Identify which cell holds the provided text, then report its (x, y) central coordinate. 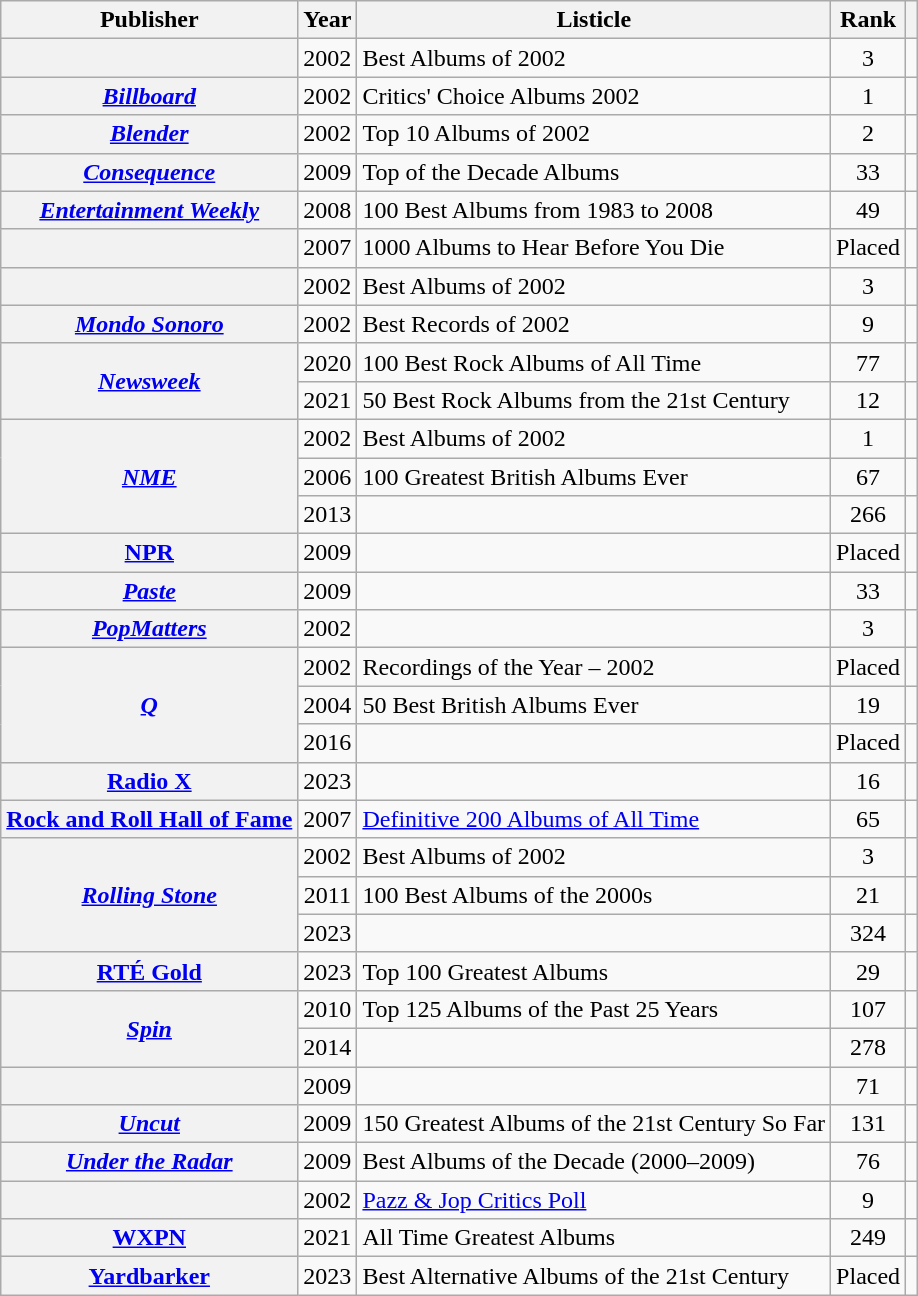
100 Best Rock Albums of All Time (594, 362)
RTÉ Gold (150, 971)
Mondo Sonoro (150, 324)
Paste (150, 591)
2016 (328, 743)
Yardbarker (150, 1276)
2014 (328, 1047)
NPR (150, 553)
77 (868, 362)
Definitive 200 Albums of All Time (594, 819)
Pazz & Jop Critics Poll (594, 1200)
2020 (328, 362)
Q (150, 705)
Rolling Stone (150, 895)
2 (868, 134)
107 (868, 1009)
278 (868, 1047)
Uncut (150, 1124)
NME (150, 476)
29 (868, 971)
1000 Albums to Hear Before You Die (594, 248)
100 Best Albums of the 2000s (594, 895)
2011 (328, 895)
100 Best Albums from 1983 to 2008 (594, 210)
324 (868, 933)
2004 (328, 705)
Recordings of the Year – 2002 (594, 667)
76 (868, 1162)
21 (868, 895)
2010 (328, 1009)
Rank (868, 20)
Consequence (150, 172)
Critics' Choice Albums 2002 (594, 96)
2008 (328, 210)
Newsweek (150, 381)
Spin (150, 1028)
Top of the Decade Albums (594, 172)
19 (868, 705)
WXPN (150, 1238)
Best Alternative Albums of the 21st Century (594, 1276)
65 (868, 819)
266 (868, 515)
Best Albums of the Decade (2000–2009) (594, 1162)
Radio X (150, 781)
Listicle (594, 20)
2006 (328, 477)
Top 125 Albums of the Past 25 Years (594, 1009)
131 (868, 1124)
Rock and Roll Hall of Fame (150, 819)
249 (868, 1238)
49 (868, 210)
100 Greatest British Albums Ever (594, 477)
Blender (150, 134)
150 Greatest Albums of the 21st Century So Far (594, 1124)
16 (868, 781)
All Time Greatest Albums (594, 1238)
Entertainment Weekly (150, 210)
2013 (328, 515)
71 (868, 1085)
Billboard (150, 96)
50 Best British Albums Ever (594, 705)
Year (328, 20)
PopMatters (150, 629)
Top 10 Albums of 2002 (594, 134)
12 (868, 400)
Under the Radar (150, 1162)
Top 100 Greatest Albums (594, 971)
50 Best Rock Albums from the 21st Century (594, 400)
Best Records of 2002 (594, 324)
Publisher (150, 20)
67 (868, 477)
